Output the [x, y] coordinate of the center of the cell containing the given text.  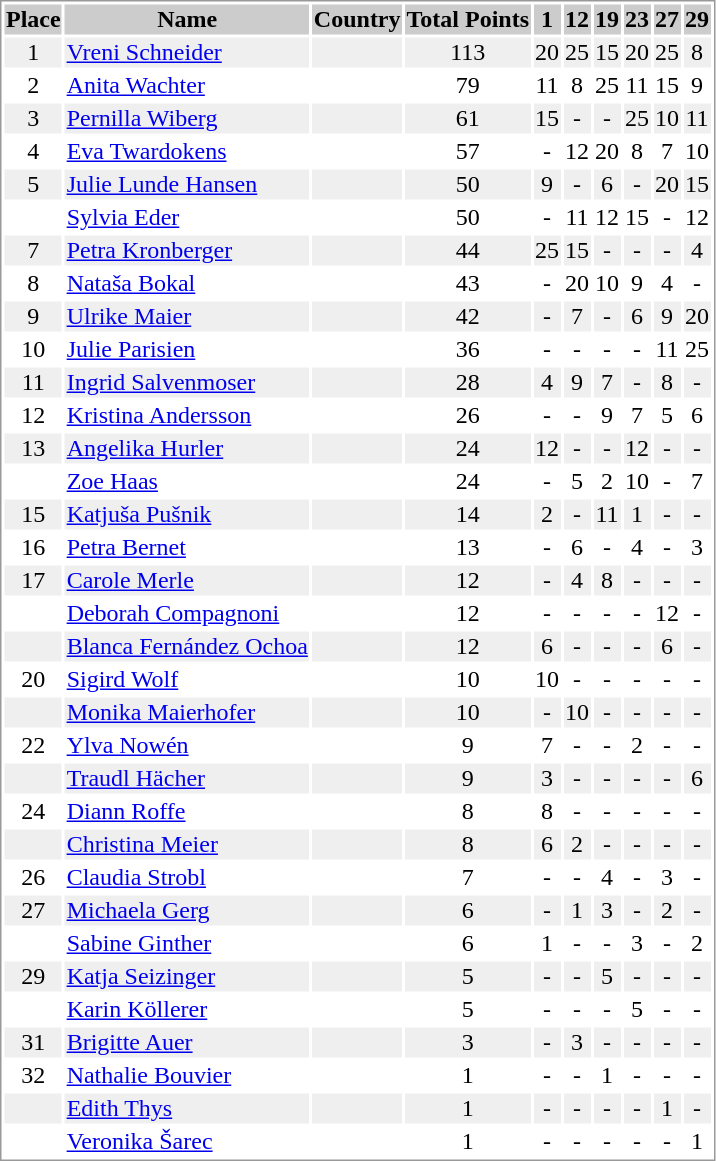
Edith Thys [187, 1109]
Sabine Ginther [187, 943]
23 [638, 19]
Diann Roffe [187, 811]
Petra Bernet [187, 547]
14 [468, 515]
36 [468, 349]
Karin Köllerer [187, 1009]
Total Points [468, 19]
57 [468, 151]
Angelika Hurler [187, 449]
Ylva Nowén [187, 745]
113 [468, 53]
Eva Twardokens [187, 151]
Place [33, 19]
Julie Lunde Hansen [187, 185]
Sigird Wolf [187, 679]
Monika Maierhofer [187, 713]
Kristina Andersson [187, 415]
Traudl Hächer [187, 779]
32 [33, 1075]
Ingrid Salvenmoser [187, 383]
43 [468, 283]
Nataša Bokal [187, 283]
17 [33, 581]
Zoe Haas [187, 481]
28 [468, 383]
16 [33, 547]
Deborah Compagnoni [187, 613]
42 [468, 317]
Pernilla Wiberg [187, 119]
Brigitte Auer [187, 1043]
22 [33, 745]
Country [357, 19]
Ulrike Maier [187, 317]
61 [468, 119]
Petra Kronberger [187, 251]
Sylvia Eder [187, 217]
Katjuša Pušnik [187, 515]
Veronika Šarec [187, 1141]
Michaela Gerg [187, 911]
Katja Seizinger [187, 977]
Julie Parisien [187, 349]
Claudia Strobl [187, 877]
Nathalie Bouvier [187, 1075]
Carole Merle [187, 581]
Christina Meier [187, 845]
44 [468, 251]
19 [608, 19]
Anita Wachter [187, 85]
Vreni Schneider [187, 53]
31 [33, 1043]
79 [468, 85]
Name [187, 19]
Blanca Fernández Ochoa [187, 647]
